Search for the cell housing the specified text and yield its [x, y] center coordinate. 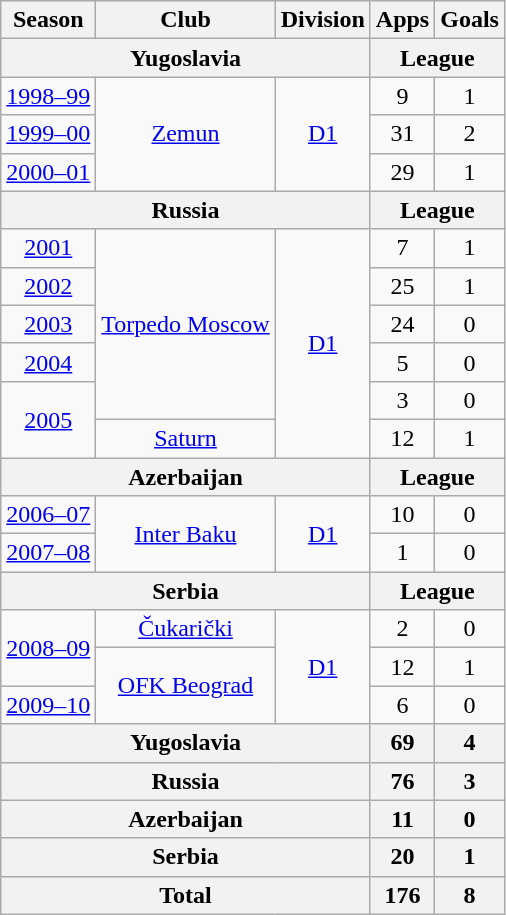
2003 [48, 324]
2008–09 [48, 648]
1999–00 [48, 134]
Apps [402, 20]
2000–01 [48, 172]
2001 [48, 248]
6 [402, 705]
Total [186, 895]
Goals [470, 20]
2007–08 [48, 553]
OFK Beograd [186, 686]
69 [402, 743]
1998–99 [48, 96]
2005 [48, 419]
5 [402, 362]
Zemun [186, 134]
2009–10 [48, 705]
Inter Baku [186, 534]
10 [402, 515]
29 [402, 172]
176 [402, 895]
4 [470, 743]
24 [402, 324]
2004 [48, 362]
2002 [48, 286]
Division [322, 20]
Torpedo Moscow [186, 324]
8 [470, 895]
25 [402, 286]
76 [402, 781]
Saturn [186, 438]
31 [402, 134]
2006–07 [48, 515]
20 [402, 857]
7 [402, 248]
Čukarički [186, 629]
11 [402, 819]
9 [402, 96]
Season [48, 20]
Club [186, 20]
